Detect which cell encompasses the target text, then output its (x, y) center coordinate. 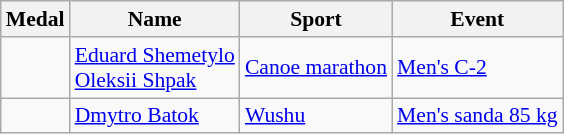
Eduard ShemetyloOleksii Shpak (155, 68)
Medal (36, 19)
Men's sanda 85 kg (478, 116)
Men's C-2 (478, 68)
Name (155, 19)
Event (478, 19)
Dmytro Batok (155, 116)
Wushu (316, 116)
Canoe marathon (316, 68)
Sport (316, 19)
